Detect which cell encompasses the target text, then output its [X, Y] center coordinate. 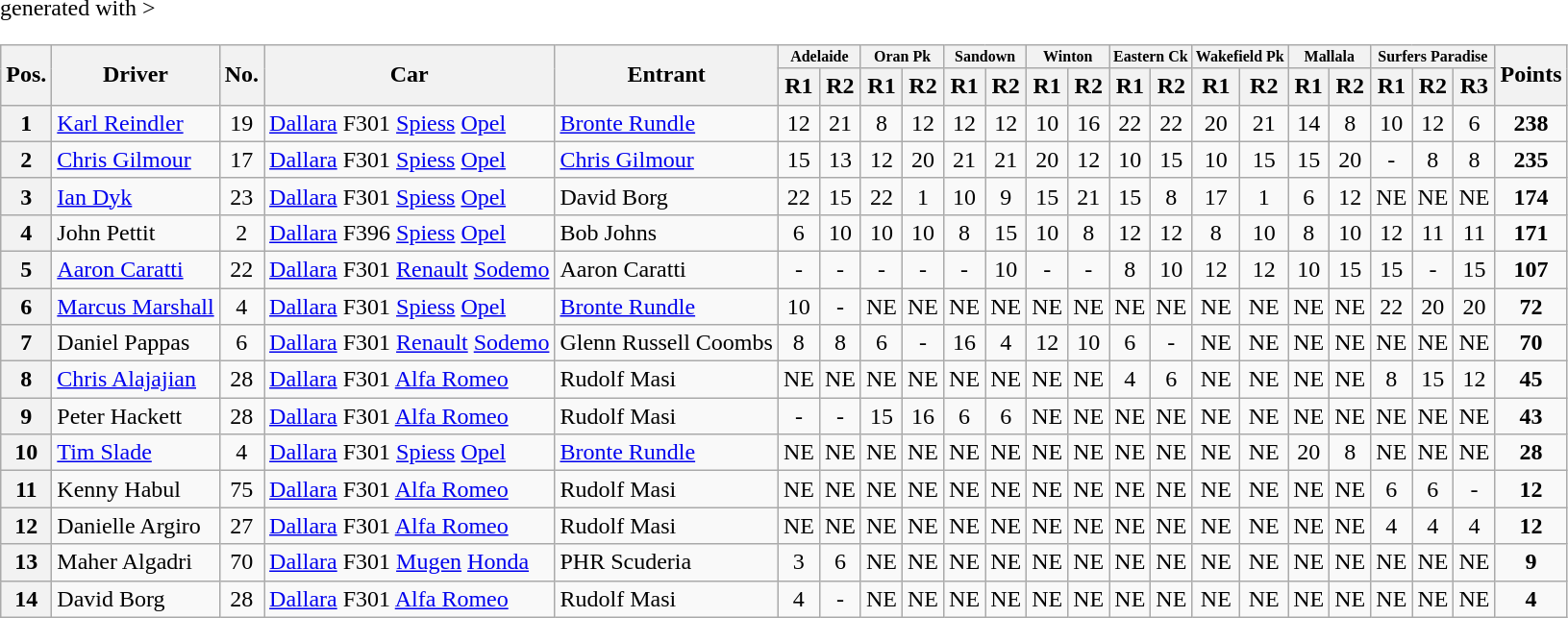
7 [27, 343]
Sandown [985, 57]
Eastern Ck [1151, 57]
R3 [1475, 87]
75 [241, 489]
Tim Slade [136, 453]
171 [1531, 233]
27 [241, 526]
Pos. [27, 75]
Peter Hackett [136, 416]
Wakefield Pk [1240, 57]
Maher Algadri [136, 562]
72 [1531, 307]
Karl Reindler [136, 123]
174 [1531, 196]
Glenn Russell Coombs [666, 343]
Dallara F301 Mugen Honda [410, 562]
John Pettit [136, 233]
19 [241, 123]
Points [1531, 75]
PHR Scuderia [666, 562]
Mallala [1330, 57]
Dallara F396 Spiess Opel [410, 233]
Kenny Habul [136, 489]
Chris Alajajian [136, 380]
No. [241, 75]
43 [1531, 416]
Ian Dyk [136, 196]
238 [1531, 123]
Marcus Marshall [136, 307]
Bob Johns [666, 233]
Driver [136, 75]
Adelaide [819, 57]
Car [410, 75]
107 [1531, 269]
45 [1531, 380]
Entrant [666, 75]
235 [1531, 160]
5 [27, 269]
Surfers Paradise [1432, 57]
Winton [1068, 57]
Danielle Argiro [136, 526]
23 [241, 196]
Daniel Pappas [136, 343]
Oran Pk [902, 57]
